Identify which cell holds the provided text, then report its [X, Y] central coordinate. 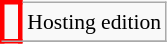
Hosting edition [94, 22]
